Return the [X, Y] coordinate for the center point of the cell that contains the specified text.  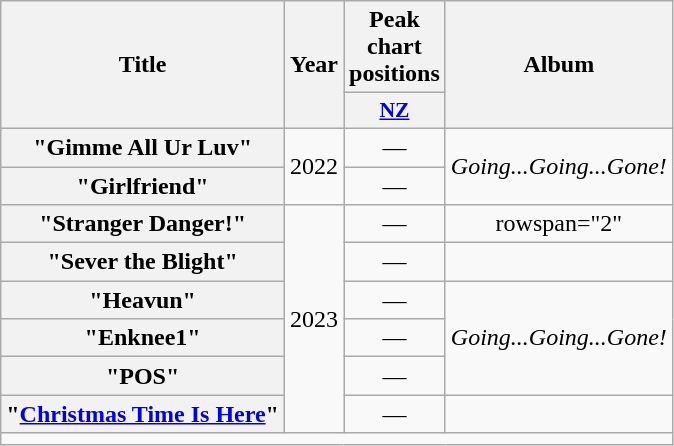
"Sever the Blight" [143, 262]
"Girlfriend" [143, 185]
rowspan="2" [558, 224]
2023 [314, 319]
"Heavun" [143, 300]
NZ [395, 111]
"POS" [143, 376]
"Christmas Time Is Here" [143, 414]
Peak chart positions [395, 47]
Title [143, 65]
2022 [314, 166]
"Enknee1" [143, 338]
Album [558, 65]
"Stranger Danger!" [143, 224]
"Gimme All Ur Luv" [143, 147]
Year [314, 65]
